Pinpoint the cell where the given text exists, returning its [X, Y] midpoint coordinate. 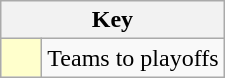
Teams to playoffs [133, 58]
Key [112, 20]
